For the text-containing cell, return its midpoint in [X, Y] coordinate format. 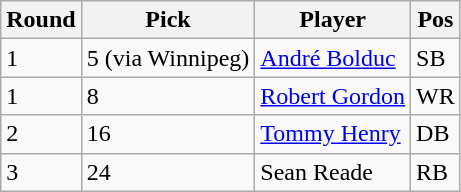
DB [436, 134]
16 [168, 134]
Robert Gordon [333, 96]
5 (via Winnipeg) [168, 58]
Tommy Henry [333, 134]
Round [41, 20]
Pos [436, 20]
SB [436, 58]
RB [436, 172]
André Bolduc [333, 58]
3 [41, 172]
Player [333, 20]
Pick [168, 20]
24 [168, 172]
Sean Reade [333, 172]
WR [436, 96]
8 [168, 96]
2 [41, 134]
